Detect which cell encompasses the target text, then output its (x, y) center coordinate. 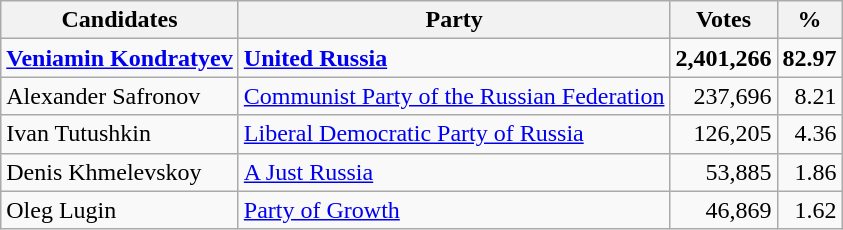
Veniamin Kondratyev (120, 58)
Oleg Lugin (120, 210)
Liberal Democratic Party of Russia (454, 134)
1.62 (810, 210)
Ivan Tutushkin (120, 134)
United Russia (454, 58)
Denis Khmelevskoy (120, 172)
237,696 (724, 96)
2,401,266 (724, 58)
126,205 (724, 134)
1.86 (810, 172)
82.97 (810, 58)
Communist Party of the Russian Federation (454, 96)
Alexander Safronov (120, 96)
Votes (724, 20)
4.36 (810, 134)
46,869 (724, 210)
Candidates (120, 20)
A Just Russia (454, 172)
53,885 (724, 172)
Party (454, 20)
% (810, 20)
8.21 (810, 96)
Party of Growth (454, 210)
